Scan for the cell matching the given text and deliver its (X, Y) coordinate at center. 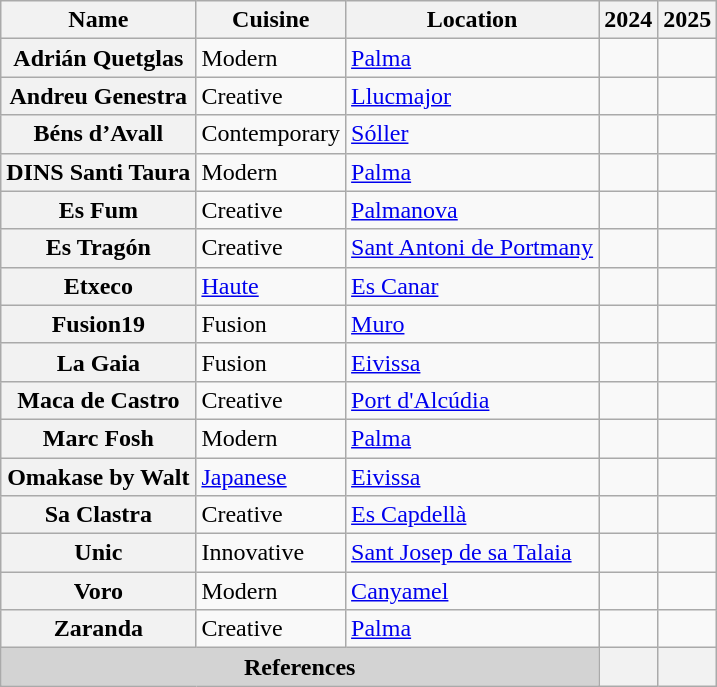
Innovative (271, 553)
Contemporary (271, 134)
Haute (271, 286)
Muro (472, 324)
DINS Santi Taura (98, 172)
Es Capdellà (472, 515)
Omakase by Walt (98, 477)
Sóller (472, 134)
Sa Clastra (98, 515)
Unic (98, 553)
Location (472, 20)
Sant Josep de sa Talaia (472, 553)
Maca de Castro (98, 400)
Es Fum (98, 210)
Cuisine (271, 20)
Adrián Quetglas (98, 58)
Fusion19 (98, 324)
Japanese (271, 477)
Zaranda (98, 629)
Andreu Genestra (98, 96)
Sant Antoni de Portmany (472, 248)
Palmanova (472, 210)
Canyamel (472, 591)
Es Tragón (98, 248)
Béns d’Avall (98, 134)
Marc Fosh (98, 438)
2024 (628, 20)
Es Canar (472, 286)
Llucmajor (472, 96)
Voro (98, 591)
Etxeco (98, 286)
References (300, 667)
2025 (688, 20)
Port d'Alcúdia (472, 400)
La Gaia (98, 362)
Name (98, 20)
